Return [x, y] of the center of cell containing provided text 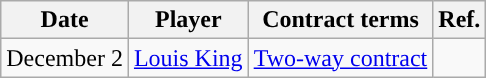
Louis King [188, 58]
December 2 [65, 58]
Date [65, 20]
Ref. [460, 20]
Player [188, 20]
Two-way contract [340, 58]
Contract terms [340, 20]
